Identify which cell holds the provided text, then report its (X, Y) central coordinate. 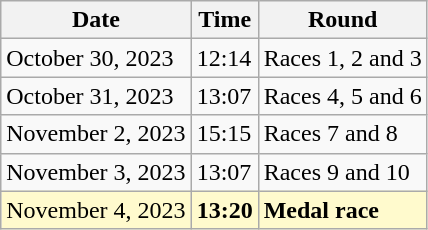
15:15 (224, 134)
Medal race (342, 210)
November 4, 2023 (96, 210)
Races 1, 2 and 3 (342, 58)
Races 7 and 8 (342, 134)
Round (342, 20)
October 30, 2023 (96, 58)
13:20 (224, 210)
12:14 (224, 58)
November 3, 2023 (96, 172)
Races 9 and 10 (342, 172)
October 31, 2023 (96, 96)
November 2, 2023 (96, 134)
Date (96, 20)
Time (224, 20)
Races 4, 5 and 6 (342, 96)
